For the text-containing cell, return its midpoint in (X, Y) coordinate format. 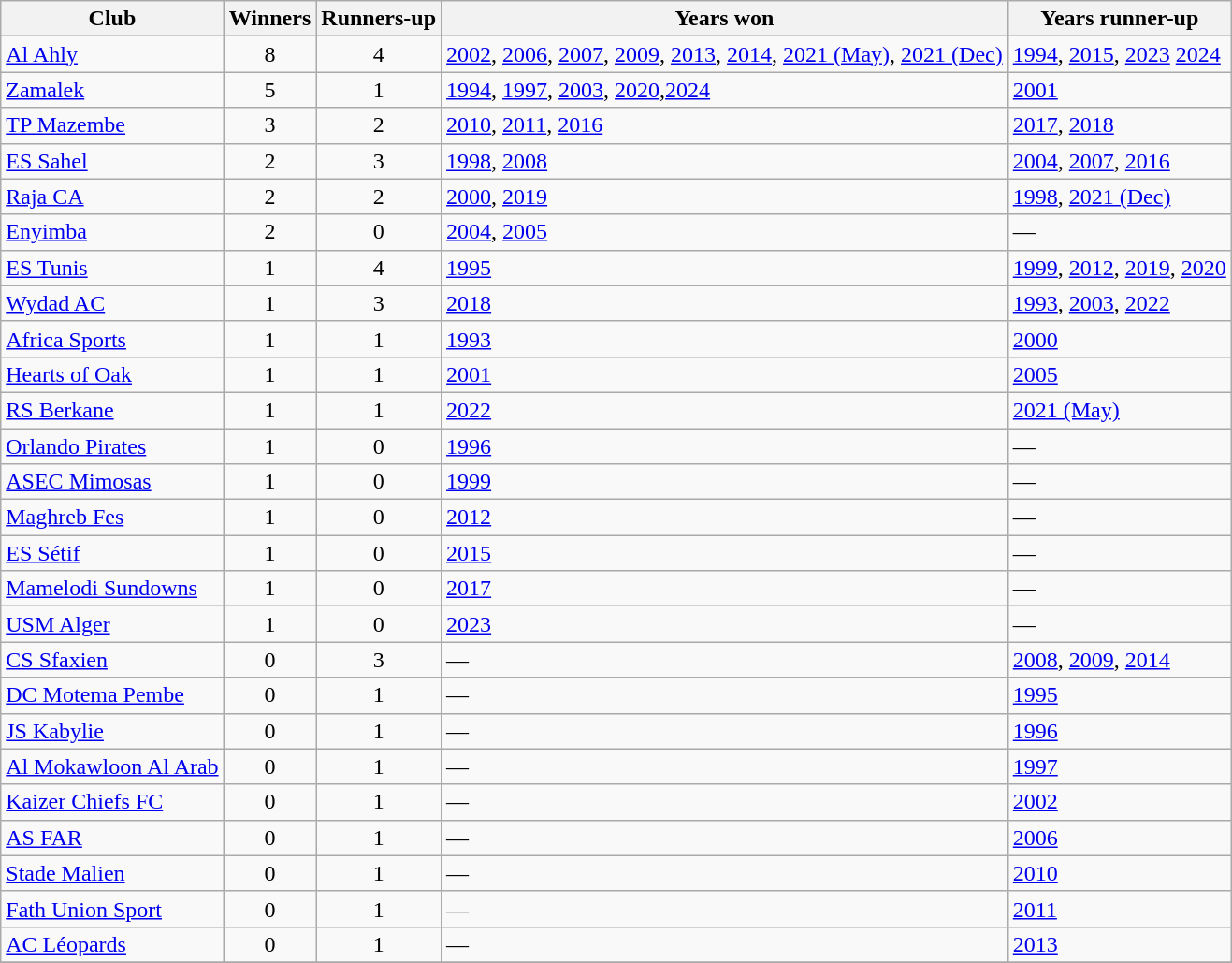
1998, 2008 (725, 161)
2006 (1119, 838)
Mamelodi Sundowns (112, 589)
2017, 2018 (1119, 125)
2005 (1119, 374)
AC Léopards (112, 944)
1993, 2003, 2022 (1119, 303)
2023 (725, 624)
ES Tunis (112, 268)
8 (269, 54)
2021 (May) (1119, 410)
Al Mokawloon Al Arab (112, 766)
Enyimba (112, 232)
1997 (1119, 766)
2022 (725, 410)
Stade Malien (112, 873)
2017 (725, 589)
ES Sétif (112, 553)
2002 (1119, 802)
Winners (269, 19)
Fath Union Sport (112, 909)
DC Motema Pembe (112, 695)
AS FAR (112, 838)
1994, 1997, 2003, 2020,2024 (725, 90)
Years won (725, 19)
Maghreb Fes (112, 518)
Kaizer Chiefs FC (112, 802)
2010 (1119, 873)
2013 (1119, 944)
1993 (725, 339)
ASEC Mimosas (112, 482)
2010, 2011, 2016 (725, 125)
Hearts of Oak (112, 374)
Years runner-up (1119, 19)
2000 (1119, 339)
2002, 2006, 2007, 2009, 2013, 2014, 2021 (May), 2021 (Dec) (725, 54)
Club (112, 19)
JS Kabylie (112, 731)
Wydad AC (112, 303)
TP Mazembe (112, 125)
2012 (725, 518)
Orlando Pirates (112, 446)
ES Sahel (112, 161)
5 (269, 90)
1998, 2021 (Dec) (1119, 197)
1999, 2012, 2019, 2020 (1119, 268)
Runners-up (379, 19)
1994, 2015, 2023 2024 (1119, 54)
Africa Sports (112, 339)
Al Ahly (112, 54)
2004, 2005 (725, 232)
2008, 2009, 2014 (1119, 660)
USM Alger (112, 624)
2000, 2019 (725, 197)
1999 (725, 482)
2018 (725, 303)
CS Sfaxien (112, 660)
2011 (1119, 909)
Zamalek (112, 90)
Raja CA (112, 197)
RS Berkane (112, 410)
2015 (725, 553)
2004, 2007, 2016 (1119, 161)
